Locate the cell with the specified text and output its [X, Y] center coordinate. 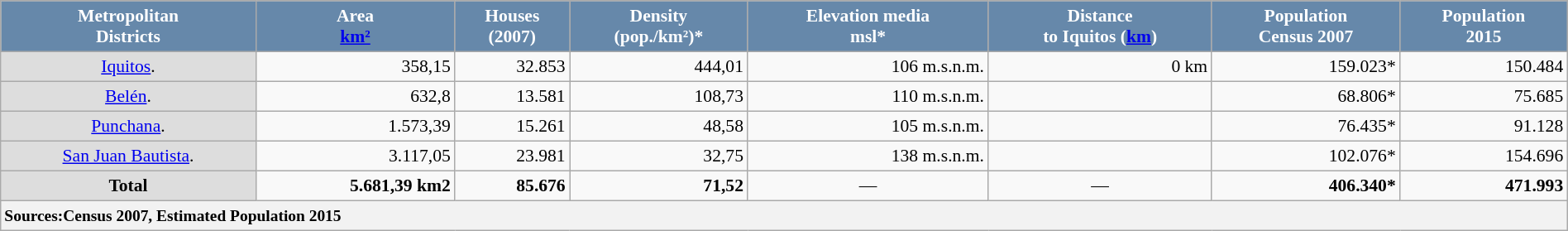
0 km [1100, 67]
150.484 [1484, 67]
PopulationCensus 2007 [1306, 26]
68.806* [1306, 97]
Belén. [128, 97]
32.853 [513, 67]
Distanceto Iquitos (km) [1100, 26]
1.573,39 [356, 127]
471.993 [1484, 186]
MetropolitanDistricts [128, 26]
105 m.s.n.m. [868, 127]
154.696 [1484, 156]
85.676 [513, 186]
91.128 [1484, 127]
Sources:Census 2007, Estimated Population 2015 [784, 215]
102.076* [1306, 156]
406.340* [1306, 186]
358,15 [356, 67]
Total [128, 186]
San Juan Bautista. [128, 156]
15.261 [513, 127]
159.023* [1306, 67]
444,01 [658, 67]
71,52 [658, 186]
Punchana. [128, 127]
32,75 [658, 156]
108,73 [658, 97]
48,58 [658, 127]
23.981 [513, 156]
3.117,05 [356, 156]
Population2015 [1484, 26]
138 m.s.n.m. [868, 156]
Density(pop./km²)* [658, 26]
75.685 [1484, 97]
5.681,39 km2 [356, 186]
76.435* [1306, 127]
Iquitos. [128, 67]
106 m.s.n.m. [868, 67]
13.581 [513, 97]
Houses(2007) [513, 26]
Areakm² [356, 26]
110 m.s.n.m. [868, 97]
632,8 [356, 97]
Elevation mediamsl* [868, 26]
